Detect which cell encompasses the target text, then output its [x, y] center coordinate. 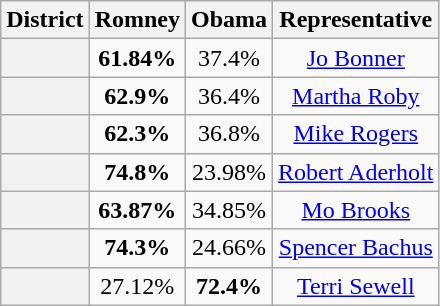
74.3% [137, 248]
62.9% [137, 96]
74.8% [137, 172]
72.4% [230, 286]
61.84% [137, 58]
27.12% [137, 286]
24.66% [230, 248]
Martha Roby [356, 96]
Terri Sewell [356, 286]
36.8% [230, 134]
Robert Aderholt [356, 172]
Obama [230, 20]
34.85% [230, 210]
37.4% [230, 58]
63.87% [137, 210]
36.4% [230, 96]
Mo Brooks [356, 210]
Mike Rogers [356, 134]
Representative [356, 20]
District [45, 20]
Spencer Bachus [356, 248]
62.3% [137, 134]
Jo Bonner [356, 58]
Romney [137, 20]
23.98% [230, 172]
